Identify which cell holds the provided text, then report its (X, Y) central coordinate. 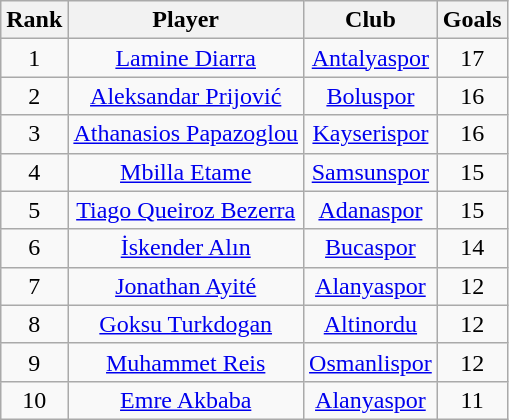
Muhammet Reis (186, 362)
Athanasios Papazoglou (186, 134)
Samsunspor (371, 172)
9 (34, 362)
Altinordu (371, 324)
Adanaspor (371, 210)
Antalyaspor (371, 58)
4 (34, 172)
Goksu Turkdogan (186, 324)
14 (472, 248)
6 (34, 248)
Aleksandar Prijović (186, 96)
11 (472, 400)
3 (34, 134)
10 (34, 400)
Mbilla Etame (186, 172)
7 (34, 286)
2 (34, 96)
5 (34, 210)
Player (186, 20)
Osmanlispor (371, 362)
8 (34, 324)
Club (371, 20)
Jonathan Ayité (186, 286)
Rank (34, 20)
Boluspor (371, 96)
İskender Alın (186, 248)
Tiago Queiroz Bezerra (186, 210)
Goals (472, 20)
Bucaspor (371, 248)
Lamine Diarra (186, 58)
1 (34, 58)
17 (472, 58)
Emre Akbaba (186, 400)
Kayserispor (371, 134)
